Search for the cell housing the specified text and yield its (x, y) center coordinate. 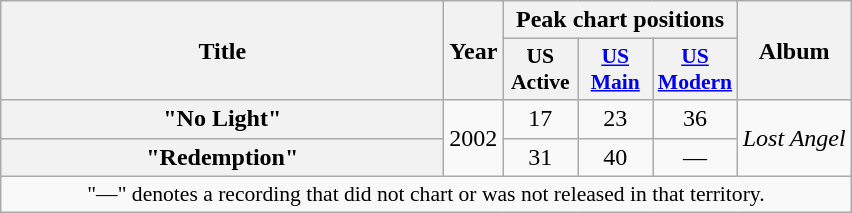
31 (540, 157)
USActive (540, 70)
"—" denotes a recording that did not chart or was not released in that territory. (426, 194)
"Redemption" (222, 157)
2002 (474, 138)
"No Light" (222, 119)
USModern (696, 70)
Title (222, 50)
US Main (616, 70)
— (696, 157)
Year (474, 50)
40 (616, 157)
Album (794, 50)
Lost Angel (794, 138)
36 (696, 119)
Peak chart positions (620, 20)
17 (540, 119)
23 (616, 119)
